Provide the [X, Y] coordinate of the cell's center where the given text is located.  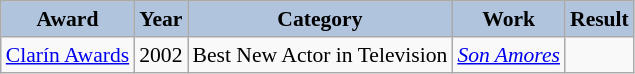
Year [160, 19]
Best New Actor in Television [320, 55]
Result [600, 19]
2002 [160, 55]
Work [508, 19]
Clarín Awards [68, 55]
Award [68, 19]
Son Amores [508, 55]
Category [320, 19]
